Scan for the cell matching the given text and deliver its (X, Y) coordinate at center. 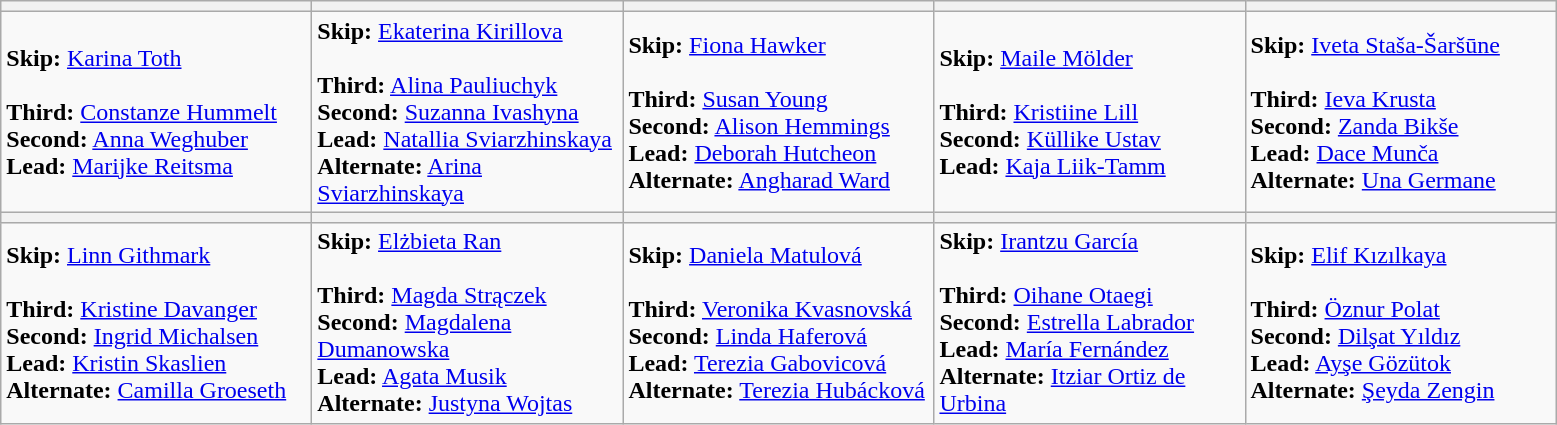
Skip: Ekaterina KirillovaThird: Alina Pauliuchyk Second: Suzanna Ivashyna Lead: Natallia Sviarzhinskaya Alternate: Arina Sviarzhinskaya (468, 112)
Skip: Linn GithmarkThird: Kristine Davanger Second: Ingrid Michalsen Lead: Kristin Skaslien Alternate: Camilla Groeseth (156, 323)
Skip: Maile MölderThird: Kristiine Lill Second: Küllike Ustav Lead: Kaja Liik-Tamm (1090, 112)
Skip: Daniela MatulováThird: Veronika Kvasnovská Second: Linda Haferová Lead: Terezia Gabovicová Alternate: Terezia Hubácková (778, 323)
Skip: Irantzu GarcíaThird: Oihane Otaegi Second: Estrella Labrador Lead: María Fernández Alternate: Itziar Ortiz de Urbina (1090, 323)
Skip: Fiona HawkerThird: Susan Young Second: Alison Hemmings Lead: Deborah Hutcheon Alternate: Angharad Ward (778, 112)
Skip: Iveta Staša-ŠaršūneThird: Ieva Krusta Second: Zanda Bikše Lead: Dace Munča Alternate: Una Germane (1400, 112)
Skip: Karina TothThird: Constanze Hummelt Second: Anna Weghuber Lead: Marijke Reitsma (156, 112)
Skip: Elif KızılkayaThird: Öznur Polat Second: Dilşat Yıldız Lead: Ayşe Gözütok Alternate: Şeyda Zengin (1400, 323)
Skip: Elżbieta RanThird: Magda Strączek Second: Magdalena Dumanowska Lead: Agata Musik Alternate: Justyna Wojtas (468, 323)
